Identify which cell holds the provided text, then report its [x, y] central coordinate. 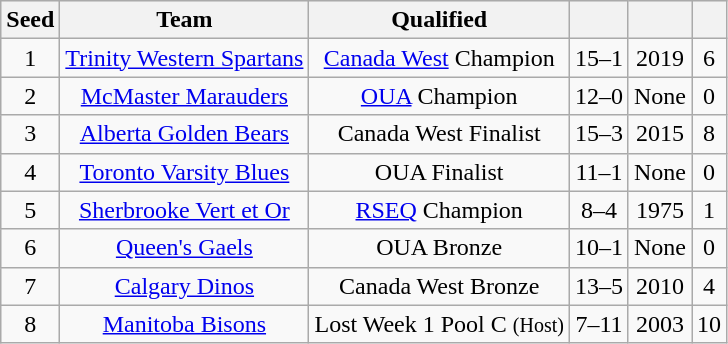
Qualified [439, 20]
7–11 [598, 324]
5 [30, 210]
3 [30, 134]
OUA Bronze [439, 248]
Calgary Dinos [184, 286]
1975 [660, 210]
2003 [660, 324]
OUA Finalist [439, 172]
Canada West Finalist [439, 134]
Queen's Gaels [184, 248]
Canada West Bronze [439, 286]
Canada West Champion [439, 58]
15–1 [598, 58]
12–0 [598, 96]
Lost Week 1 Pool C (Host) [439, 324]
Sherbrooke Vert et Or [184, 210]
Manitoba Bisons [184, 324]
Team [184, 20]
7 [30, 286]
Toronto Varsity Blues [184, 172]
8–4 [598, 210]
OUA Champion [439, 96]
10 [710, 324]
10–1 [598, 248]
13–5 [598, 286]
11–1 [598, 172]
Trinity Western Spartans [184, 58]
15–3 [598, 134]
Alberta Golden Bears [184, 134]
McMaster Marauders [184, 96]
2019 [660, 58]
2015 [660, 134]
Seed [30, 20]
RSEQ Champion [439, 210]
2 [30, 96]
2010 [660, 286]
